Extract the (X, Y) coordinate from the center of the cell holding the provided text.  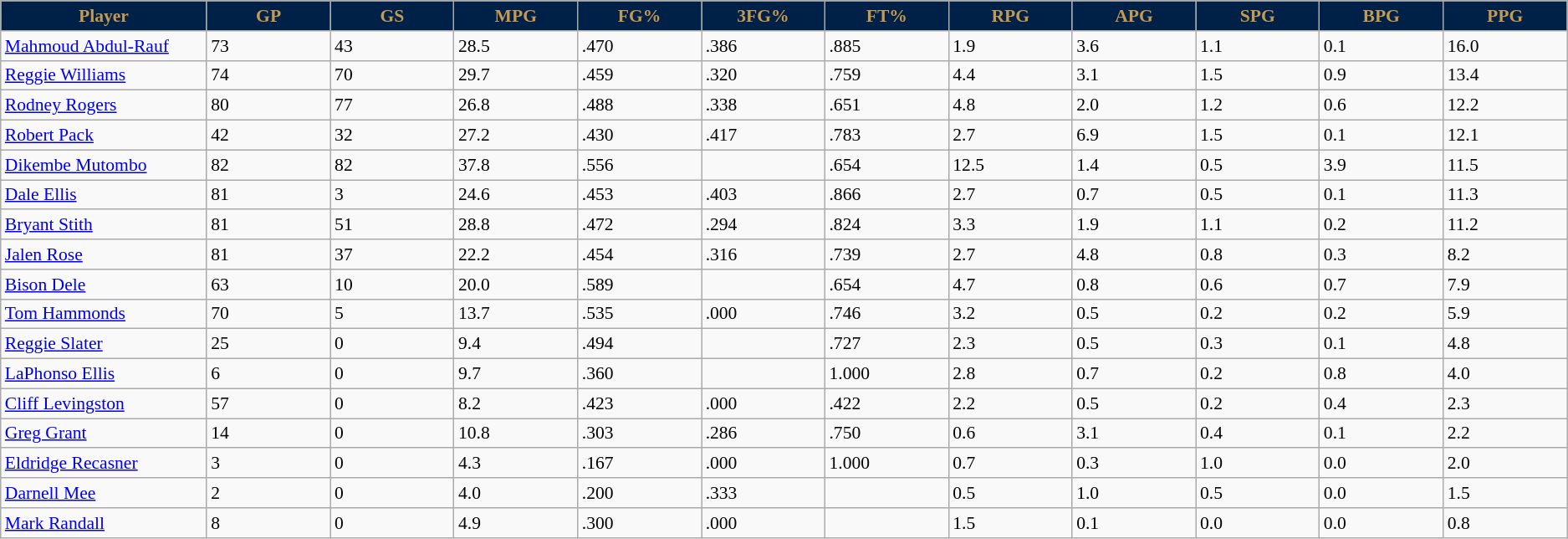
3FG% (764, 16)
3.3 (1010, 225)
51 (392, 225)
MPG (516, 16)
37.8 (516, 165)
42 (268, 136)
.403 (764, 195)
.294 (764, 225)
.824 (886, 225)
Player (104, 16)
.422 (886, 403)
.360 (640, 374)
Dikembe Mutombo (104, 165)
37 (392, 254)
FT% (886, 16)
80 (268, 105)
29.7 (516, 75)
LaPhonso Ellis (104, 374)
.300 (640, 523)
Eldridge Recasner (104, 464)
Darnell Mee (104, 493)
16.0 (1505, 46)
43 (392, 46)
.472 (640, 225)
12.2 (1505, 105)
.556 (640, 165)
.200 (640, 493)
1.2 (1258, 105)
28.8 (516, 225)
.866 (886, 195)
4.4 (1010, 75)
4.7 (1010, 285)
.338 (764, 105)
Bison Dele (104, 285)
.454 (640, 254)
3.6 (1134, 46)
.333 (764, 493)
4.9 (516, 523)
13.4 (1505, 75)
14 (268, 434)
Robert Pack (104, 136)
0.9 (1382, 75)
9.7 (516, 374)
.746 (886, 314)
.494 (640, 344)
25 (268, 344)
11.3 (1505, 195)
.320 (764, 75)
12.1 (1505, 136)
GP (268, 16)
.727 (886, 344)
73 (268, 46)
.651 (886, 105)
RPG (1010, 16)
10.8 (516, 434)
APG (1134, 16)
.750 (886, 434)
.167 (640, 464)
13.7 (516, 314)
.885 (886, 46)
.453 (640, 195)
Mark Randall (104, 523)
3.9 (1382, 165)
32 (392, 136)
.589 (640, 285)
4.3 (516, 464)
Reggie Williams (104, 75)
.488 (640, 105)
20.0 (516, 285)
74 (268, 75)
Jalen Rose (104, 254)
.759 (886, 75)
2.8 (1010, 374)
5.9 (1505, 314)
.783 (886, 136)
10 (392, 285)
.430 (640, 136)
28.5 (516, 46)
GS (392, 16)
8 (268, 523)
7.9 (1505, 285)
9.4 (516, 344)
.286 (764, 434)
Cliff Levingston (104, 403)
SPG (1258, 16)
Rodney Rogers (104, 105)
Tom Hammonds (104, 314)
5 (392, 314)
57 (268, 403)
.739 (886, 254)
6.9 (1134, 136)
22.2 (516, 254)
Mahmoud Abdul-Rauf (104, 46)
11.2 (1505, 225)
Reggie Slater (104, 344)
BPG (1382, 16)
77 (392, 105)
Dale Ellis (104, 195)
6 (268, 374)
2 (268, 493)
PPG (1505, 16)
.423 (640, 403)
.459 (640, 75)
12.5 (1010, 165)
.417 (764, 136)
.316 (764, 254)
Bryant Stith (104, 225)
Greg Grant (104, 434)
.386 (764, 46)
27.2 (516, 136)
1.4 (1134, 165)
3.2 (1010, 314)
.535 (640, 314)
11.5 (1505, 165)
.470 (640, 46)
63 (268, 285)
FG% (640, 16)
.303 (640, 434)
26.8 (516, 105)
24.6 (516, 195)
